Pinpoint the cell where the given text exists, returning its (x, y) midpoint coordinate. 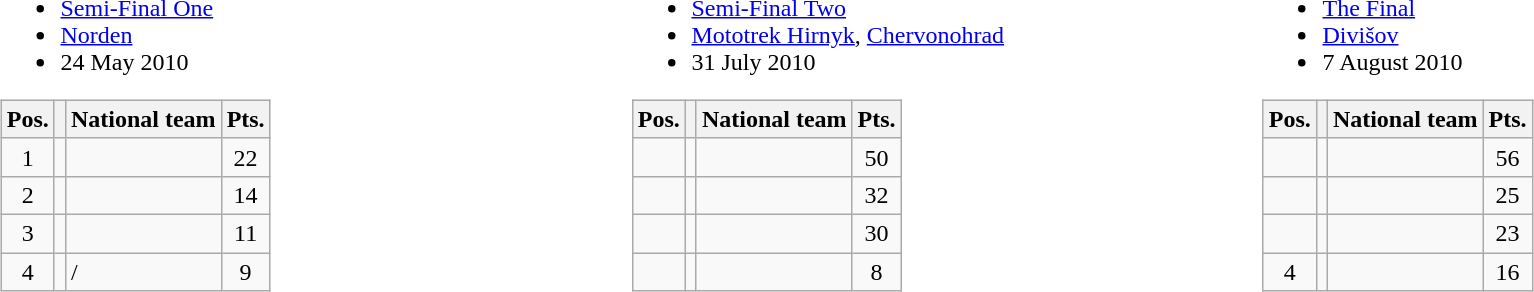
30 (876, 233)
22 (246, 157)
2 (28, 195)
25 (1508, 195)
14 (246, 195)
23 (1508, 233)
32 (876, 195)
/ (143, 271)
16 (1508, 271)
50 (876, 157)
1 (28, 157)
3 (28, 233)
56 (1508, 157)
11 (246, 233)
9 (246, 271)
8 (876, 271)
